Identify which cell holds the provided text, then report its (X, Y) central coordinate. 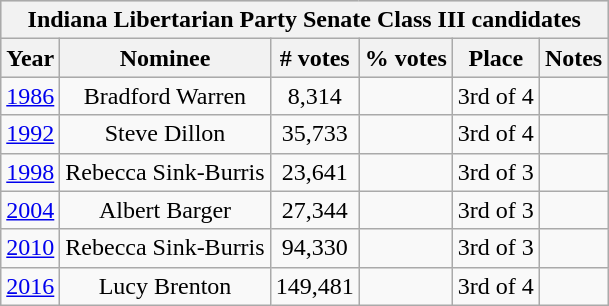
27,344 (314, 210)
Bradford Warren (165, 96)
Place (496, 58)
8,314 (314, 96)
Indiana Libertarian Party Senate Class III candidates (304, 20)
94,330 (314, 248)
1998 (30, 172)
Albert Barger (165, 210)
149,481 (314, 286)
35,733 (314, 134)
Notes (573, 58)
2016 (30, 286)
1986 (30, 96)
Lucy Brenton (165, 286)
# votes (314, 58)
2004 (30, 210)
Nominee (165, 58)
1992 (30, 134)
% votes (406, 58)
Steve Dillon (165, 134)
2010 (30, 248)
Year (30, 58)
23,641 (314, 172)
